Provide the (X, Y) coordinate of the cell's center where the given text is located.  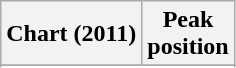
Chart (2011) (72, 34)
Peakposition (188, 34)
